Search for the cell housing the specified text and yield its [X, Y] center coordinate. 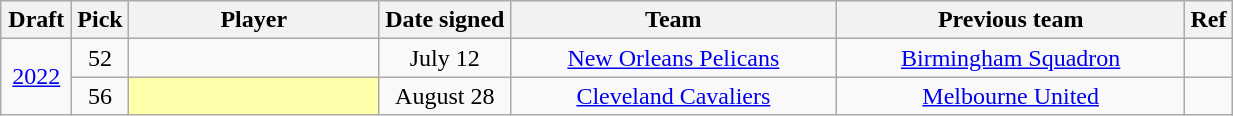
Date signed [444, 20]
Player [254, 20]
2022 [36, 77]
August 28 [444, 96]
July 12 [444, 58]
Draft [36, 20]
52 [100, 58]
Previous team [1010, 20]
New Orleans Pelicans [673, 58]
Birmingham Squadron [1010, 58]
56 [100, 96]
Ref [1208, 20]
Team [673, 20]
Cleveland Cavaliers [673, 96]
Pick [100, 20]
Melbourne United [1010, 96]
